Output the (x, y) coordinate of the center of the cell containing the given text.  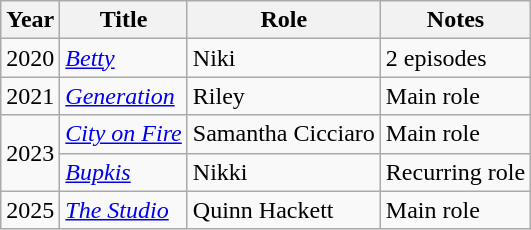
2025 (30, 210)
City on Fire (124, 134)
2023 (30, 153)
Title (124, 20)
Notes (455, 20)
Quinn Hackett (284, 210)
Riley (284, 96)
2021 (30, 96)
Nikki (284, 172)
2 episodes (455, 58)
Niki (284, 58)
Betty (124, 58)
The Studio (124, 210)
Samantha Cicciaro (284, 134)
2020 (30, 58)
Bupkis (124, 172)
Role (284, 20)
Generation (124, 96)
Year (30, 20)
Recurring role (455, 172)
